Return the [X, Y] coordinate for the center point of the cell that contains the specified text.  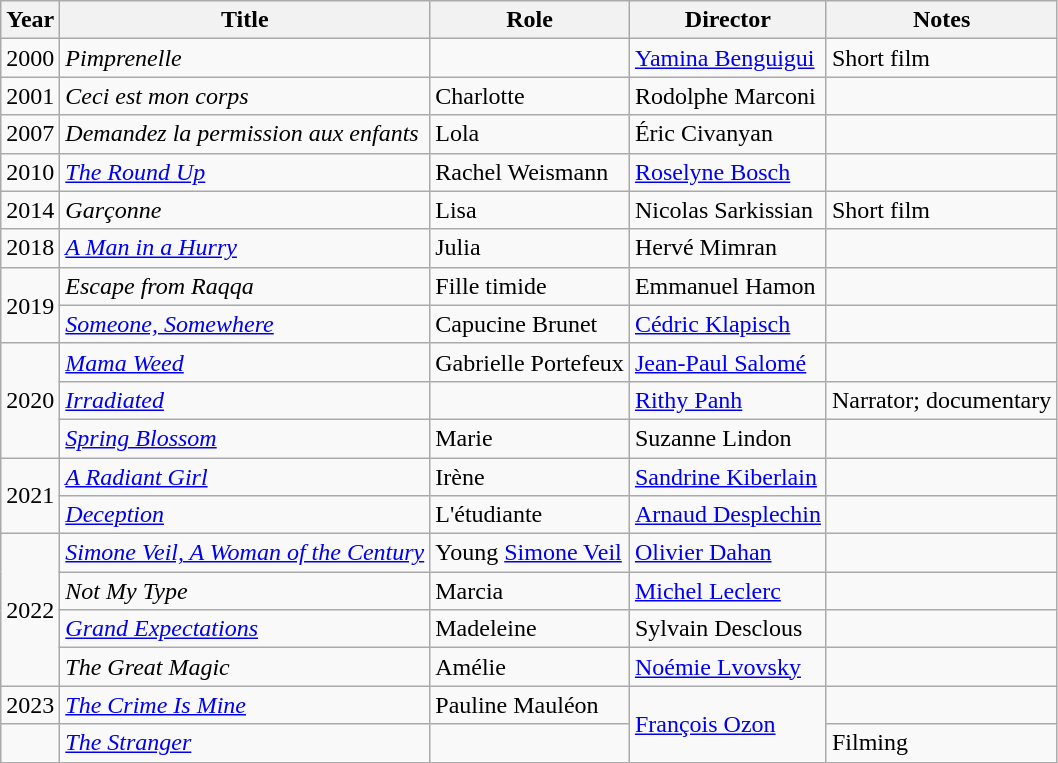
The Crime Is Mine [245, 705]
The Great Magic [245, 667]
2020 [30, 400]
Amélie [530, 667]
Grand Expectations [245, 629]
Cédric Klapisch [728, 324]
A Radiant Girl [245, 477]
Notes [941, 20]
2001 [30, 96]
Suzanne Lindon [728, 438]
Rithy Panh [728, 400]
2010 [30, 172]
2000 [30, 58]
Pauline Mauléon [530, 705]
Julia [530, 248]
Spring Blossom [245, 438]
Emmanuel Hamon [728, 286]
Pimprenelle [245, 58]
Fille timide [530, 286]
Garçonne [245, 210]
Roselyne Bosch [728, 172]
Sylvain Desclous [728, 629]
The Stranger [245, 743]
Deception [245, 515]
L'étudiante [530, 515]
Mama Weed [245, 362]
Filming [941, 743]
Marie [530, 438]
Jean-Paul Salomé [728, 362]
Year [30, 20]
2014 [30, 210]
Charlotte [530, 96]
2021 [30, 496]
The Round Up [245, 172]
Marcia [530, 591]
Ceci est mon corps [245, 96]
Hervé Mimran [728, 248]
Lisa [530, 210]
A Man in a Hurry [245, 248]
Éric Civanyan [728, 134]
Narrator; documentary [941, 400]
Madeleine [530, 629]
Gabrielle Portefeux [530, 362]
Simone Veil, A Woman of the Century [245, 553]
François Ozon [728, 724]
Young Simone Veil [530, 553]
2018 [30, 248]
Irène [530, 477]
Michel Leclerc [728, 591]
Title [245, 20]
Rodolphe Marconi [728, 96]
Role [530, 20]
Arnaud Desplechin [728, 515]
2023 [30, 705]
Nicolas Sarkissian [728, 210]
Lola [530, 134]
Not My Type [245, 591]
Capucine Brunet [530, 324]
2022 [30, 610]
Olivier Dahan [728, 553]
Sandrine Kiberlain [728, 477]
Demandez la permission aux enfants [245, 134]
Rachel Weismann [530, 172]
Escape from Raqqa [245, 286]
Director [728, 20]
Yamina Benguigui [728, 58]
Someone, Somewhere [245, 324]
Irradiated [245, 400]
2007 [30, 134]
2019 [30, 305]
Noémie Lvovsky [728, 667]
